Output the (x, y) coordinate of the center of the cell containing the given text.  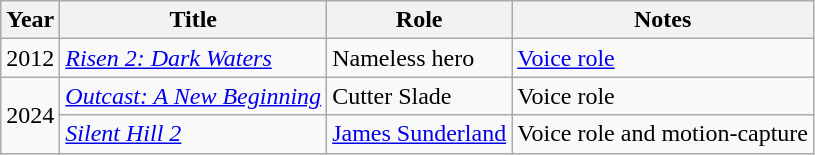
Risen 2: Dark Waters (194, 58)
Silent Hill 2 (194, 134)
Title (194, 20)
2024 (30, 115)
James Sunderland (420, 134)
2012 (30, 58)
Nameless hero (420, 58)
Cutter Slade (420, 96)
Voice role and motion-capture (663, 134)
Year (30, 20)
Outcast: A New Beginning (194, 96)
Notes (663, 20)
Role (420, 20)
